Capture the cell that displays the provided text and extract its (x, y) central coordinate. 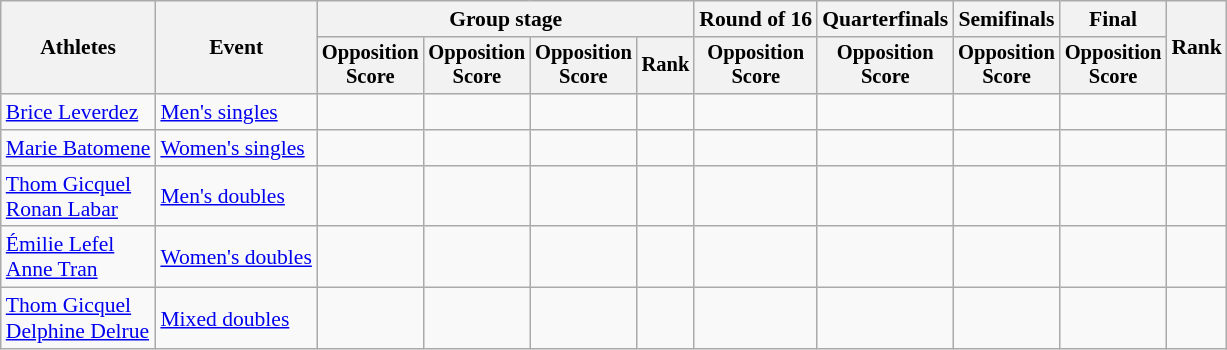
Event (236, 48)
Thom GicquelRonan Labar (78, 196)
Quarterfinals (885, 19)
Men's doubles (236, 196)
Men's singles (236, 112)
Group stage (506, 19)
Marie Batomene (78, 148)
Émilie LefelAnne Tran (78, 258)
Athletes (78, 48)
Mixed doubles (236, 318)
Women's singles (236, 148)
Final (1114, 19)
Round of 16 (756, 19)
Brice Leverdez (78, 112)
Women's doubles (236, 258)
Semifinals (1006, 19)
Thom GicquelDelphine Delrue (78, 318)
